Determine the [X, Y] coordinate at the center of the cell enclosing the given text.  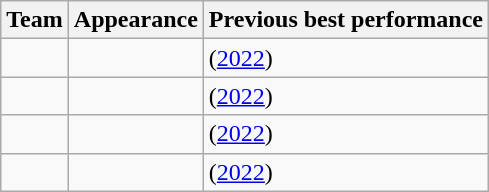
Appearance [136, 20]
Previous best performance [346, 20]
Team [35, 20]
